Scan for the cell matching the given text and deliver its (X, Y) coordinate at center. 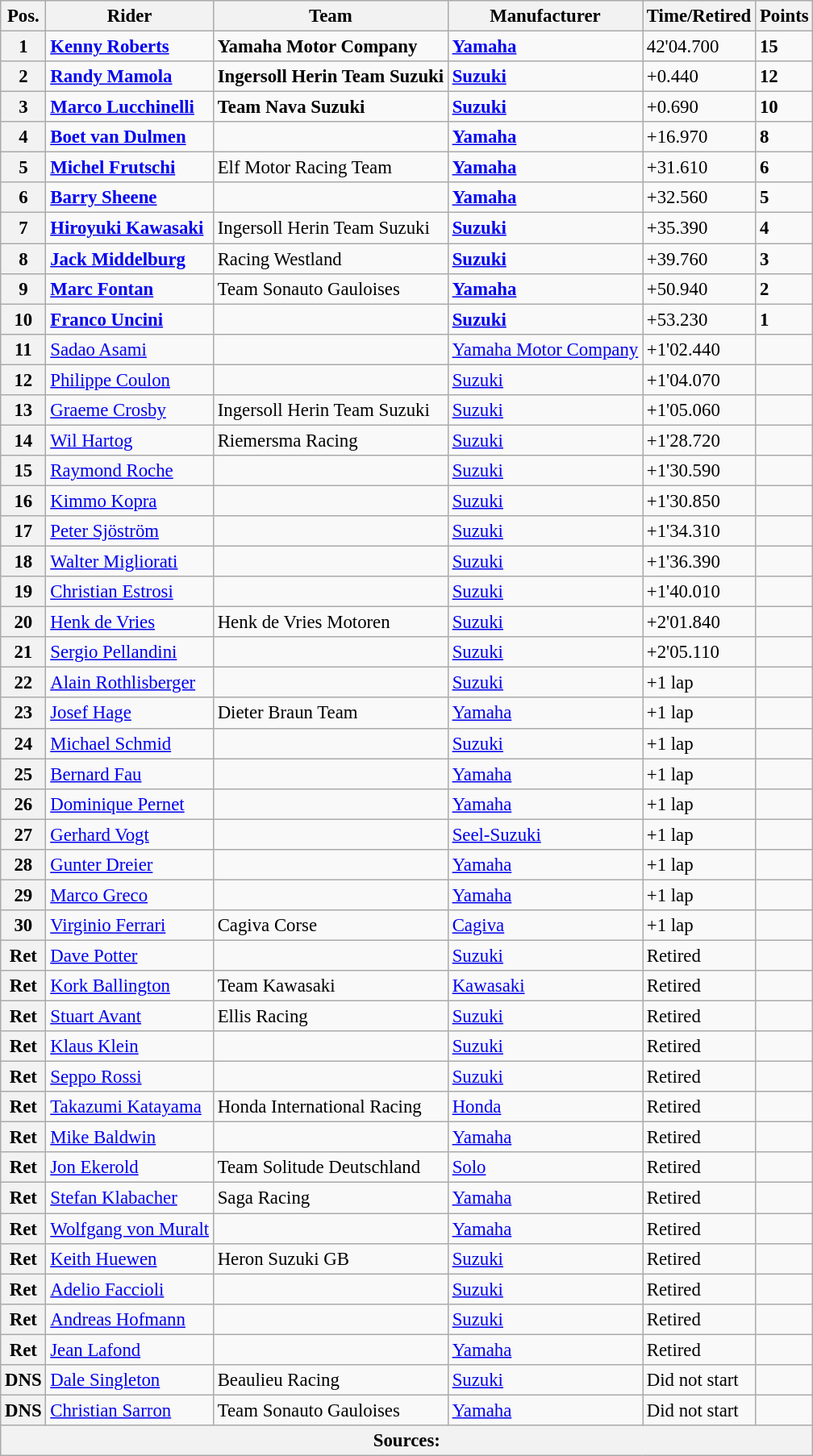
Bernard Fau (129, 774)
19 (23, 592)
42'04.700 (698, 47)
Gerhard Vogt (129, 834)
Raymond Roche (129, 471)
Philippe Coulon (129, 380)
Kawasaki (545, 986)
+32.560 (698, 198)
Seel-Suzuki (545, 834)
Wolfgang von Muralt (129, 1229)
Dominique Pernet (129, 804)
+1'05.060 (698, 410)
+1'36.390 (698, 562)
+39.760 (698, 259)
Jean Lafond (129, 1350)
+53.230 (698, 319)
Adelio Faccioli (129, 1289)
Cagiva (545, 926)
Rider (129, 16)
Sadao Asami (129, 349)
Jack Middelburg (129, 259)
+0.690 (698, 107)
Cagiva Corse (331, 926)
+35.390 (698, 228)
28 (23, 865)
+0.440 (698, 77)
+1'30.590 (698, 471)
Sources: (406, 1441)
Henk de Vries Motoren (331, 622)
Barry Sheene (129, 198)
14 (23, 440)
Dieter Braun Team (331, 713)
11 (23, 349)
+31.610 (698, 168)
Stuart Avant (129, 1017)
Riemersma Racing (331, 440)
Elf Motor Racing Team (331, 168)
Takazumi Katayama (129, 1107)
24 (23, 743)
30 (23, 926)
Team Nava Suzuki (331, 107)
Dave Potter (129, 955)
16 (23, 501)
Christian Sarron (129, 1410)
29 (23, 895)
27 (23, 834)
Mike Baldwin (129, 1138)
Beaulieu Racing (331, 1380)
Stefan Klabacher (129, 1198)
Solo (545, 1168)
Pos. (23, 16)
+1'34.310 (698, 531)
Kenny Roberts (129, 47)
Honda International Racing (331, 1107)
+50.940 (698, 289)
Racing Westland (331, 259)
Walter Migliorati (129, 562)
Team (331, 16)
Kimmo Kopra (129, 501)
23 (23, 713)
Graeme Crosby (129, 410)
+16.970 (698, 137)
+1'28.720 (698, 440)
7 (23, 228)
Boet van Dulmen (129, 137)
+1'40.010 (698, 592)
Saga Racing (331, 1198)
Sergio Pellandini (129, 652)
20 (23, 622)
Hiroyuki Kawasaki (129, 228)
21 (23, 652)
Keith Huewen (129, 1258)
Dale Singleton (129, 1380)
Klaus Klein (129, 1046)
Points (784, 16)
Honda (545, 1107)
+1'04.070 (698, 380)
+1'02.440 (698, 349)
18 (23, 562)
Andreas Hofmann (129, 1319)
Seppo Rossi (129, 1077)
Wil Hartog (129, 440)
Manufacturer (545, 16)
Kork Ballington (129, 986)
+2'01.840 (698, 622)
25 (23, 774)
Michael Schmid (129, 743)
Team Kawasaki (331, 986)
Virginio Ferrari (129, 926)
22 (23, 683)
Heron Suzuki GB (331, 1258)
Henk de Vries (129, 622)
Marco Lucchinelli (129, 107)
Marco Greco (129, 895)
9 (23, 289)
Marc Fontan (129, 289)
17 (23, 531)
+2'05.110 (698, 652)
Michel Frutschi (129, 168)
Josef Hage (129, 713)
26 (23, 804)
Franco Uncini (129, 319)
Time/Retired (698, 16)
Gunter Dreier (129, 865)
13 (23, 410)
Jon Ekerold (129, 1168)
Team Solitude Deutschland (331, 1168)
+1'30.850 (698, 501)
Randy Mamola (129, 77)
Peter Sjöström (129, 531)
Ellis Racing (331, 1017)
Alain Rothlisberger (129, 683)
Christian Estrosi (129, 592)
